Return (X, Y) of the center of cell containing provided text 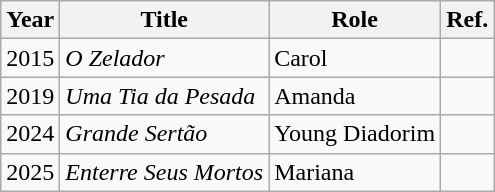
Title (164, 20)
Enterre Seus Mortos (164, 172)
Ref. (468, 20)
2024 (30, 134)
Young Diadorim (355, 134)
Year (30, 20)
2015 (30, 58)
Grande Sertão (164, 134)
Amanda (355, 96)
Carol (355, 58)
2019 (30, 96)
2025 (30, 172)
Uma Tia da Pesada (164, 96)
O Zelador (164, 58)
Role (355, 20)
Mariana (355, 172)
